Capture the cell that displays the provided text and extract its [X, Y] central coordinate. 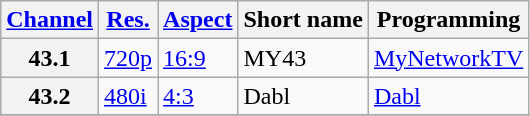
Aspect [198, 20]
MyNetworkTV [448, 58]
Programming [448, 20]
Short name [303, 20]
4:3 [198, 96]
720p [128, 58]
Res. [128, 20]
Channel [50, 20]
16:9 [198, 58]
MY43 [303, 58]
43.2 [50, 96]
43.1 [50, 58]
480i [128, 96]
